Identify which cell holds the provided text, then report its [X, Y] central coordinate. 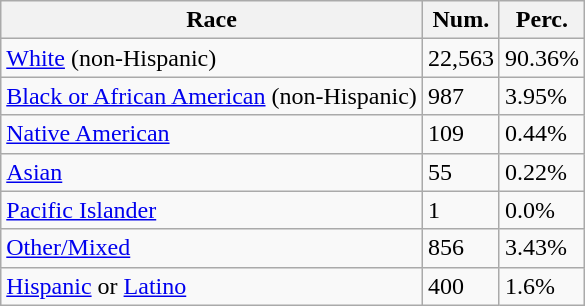
856 [460, 248]
1 [460, 210]
Pacific Islander [212, 210]
400 [460, 286]
Num. [460, 20]
55 [460, 172]
White (non-Hispanic) [212, 58]
90.36% [542, 58]
0.0% [542, 210]
Other/Mixed [212, 248]
22,563 [460, 58]
Race [212, 20]
1.6% [542, 286]
Perc. [542, 20]
Hispanic or Latino [212, 286]
0.44% [542, 134]
Black or African American (non-Hispanic) [212, 96]
987 [460, 96]
109 [460, 134]
3.95% [542, 96]
0.22% [542, 172]
Native American [212, 134]
3.43% [542, 248]
Asian [212, 172]
